Identify which cell holds the provided text, then report its (x, y) central coordinate. 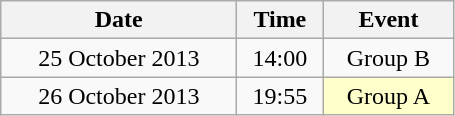
19:55 (280, 96)
26 October 2013 (119, 96)
Group B (388, 58)
Time (280, 20)
25 October 2013 (119, 58)
Group A (388, 96)
Event (388, 20)
14:00 (280, 58)
Date (119, 20)
